Capture the cell that displays the provided text and extract its (X, Y) central coordinate. 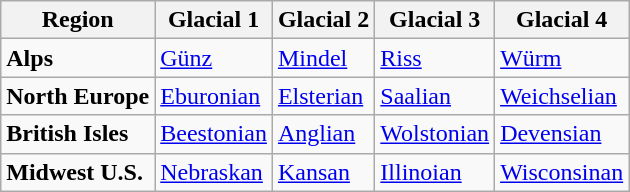
Illinoian (435, 172)
Weichselian (562, 96)
Günz (214, 58)
Elsterian (323, 96)
Wolstonian (435, 134)
Region (78, 20)
Glacial 4 (562, 20)
Mindel (323, 58)
Saalian (435, 96)
Nebraskan (214, 172)
Anglian (323, 134)
Glacial 2 (323, 20)
North Europe (78, 96)
Glacial 1 (214, 20)
British Isles (78, 134)
Eburonian (214, 96)
Alps (78, 58)
Glacial 3 (435, 20)
Midwest U.S. (78, 172)
Beestonian (214, 134)
Würm (562, 58)
Wisconsinan (562, 172)
Kansan (323, 172)
Devensian (562, 134)
Riss (435, 58)
